For the text-containing cell, return its midpoint in [X, Y] coordinate format. 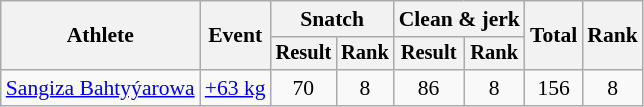
Total [554, 36]
Event [236, 36]
86 [429, 88]
+63 kg [236, 88]
Athlete [100, 36]
70 [304, 88]
156 [554, 88]
Sangiza Bahtyýarowa [100, 88]
Snatch [332, 19]
Clean & jerk [460, 19]
